Determine the (x, y) coordinate at the center of the cell enclosing the given text.  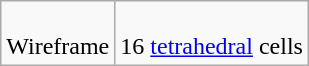
Wireframe (58, 34)
16 tetrahedral cells (212, 34)
